For the text-containing cell, return its midpoint in (X, Y) coordinate format. 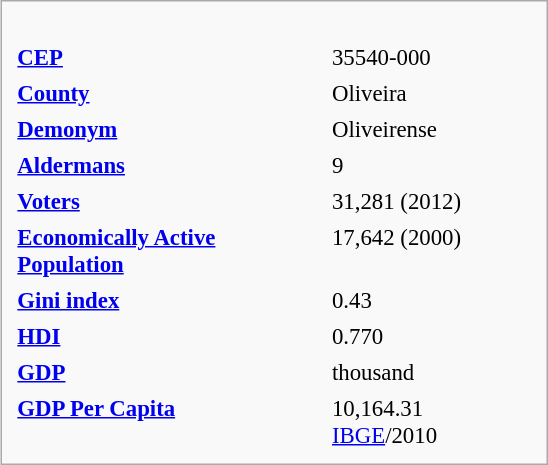
Gini index (170, 300)
31,281 (2012) (432, 202)
0.43 (432, 300)
CEP (170, 58)
HDI (170, 336)
Oliveirense (432, 130)
17,642 (2000) (432, 251)
Economically Active Population (170, 251)
Oliveira (432, 94)
GDP Per Capita (170, 422)
Voters (170, 202)
0.770 (432, 336)
County (170, 94)
Demonym (170, 130)
GDP (170, 372)
9 (432, 166)
thousand (432, 372)
10,164.31 IBGE/2010 (432, 422)
35540-000 (432, 58)
Aldermans (170, 166)
